Identify which cell holds the provided text, then report its (x, y) central coordinate. 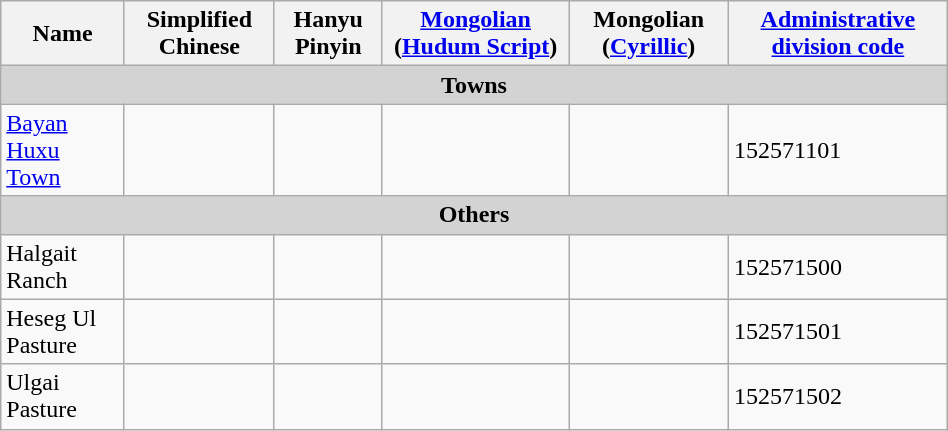
Name (63, 34)
Heseg Ul Pasture (63, 332)
Towns (474, 85)
152571101 (838, 150)
Mongolian (Hudum Script) (475, 34)
Halgait Ranch (63, 266)
Mongolian (Cyrillic) (649, 34)
Others (474, 215)
Ulgai Pasture (63, 396)
152571500 (838, 266)
152571502 (838, 396)
Bayan Huxu Town (63, 150)
152571501 (838, 332)
Administrative division code (838, 34)
Simplified Chinese (199, 34)
Hanyu Pinyin (328, 34)
